For the text-containing cell, return its midpoint in (X, Y) coordinate format. 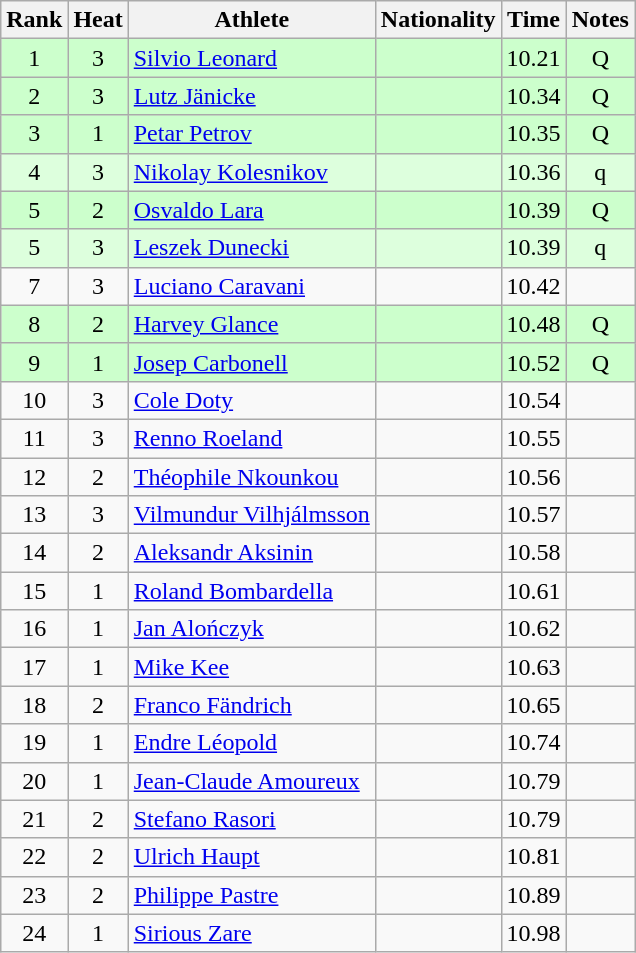
Philippe Pastre (252, 895)
Notes (600, 20)
10.42 (534, 286)
10.57 (534, 515)
22 (34, 857)
10.21 (534, 58)
10.35 (534, 134)
14 (34, 553)
10.63 (534, 667)
Leszek Dunecki (252, 248)
16 (34, 629)
Franco Fändrich (252, 705)
Mike Kee (252, 667)
Théophile Nkounkou (252, 477)
7 (34, 286)
9 (34, 362)
23 (34, 895)
Osvaldo Lara (252, 210)
10.55 (534, 438)
10.34 (534, 96)
10.56 (534, 477)
Rank (34, 20)
Lutz Jänicke (252, 96)
10.58 (534, 553)
20 (34, 781)
10 (34, 400)
Jean-Claude Amoureux (252, 781)
10.36 (534, 172)
Vilmundur Vilhjálmsson (252, 515)
10.65 (534, 705)
Aleksandr Aksinin (252, 553)
21 (34, 819)
10.48 (534, 324)
15 (34, 591)
19 (34, 743)
Silvio Leonard (252, 58)
10.74 (534, 743)
Roland Bombardella (252, 591)
4 (34, 172)
Jan Alończyk (252, 629)
Nationality (438, 20)
12 (34, 477)
Cole Doty (252, 400)
10.98 (534, 933)
Stefano Rasori (252, 819)
11 (34, 438)
Time (534, 20)
8 (34, 324)
Ulrich Haupt (252, 857)
17 (34, 667)
10.61 (534, 591)
Heat (98, 20)
Josep Carbonell (252, 362)
10.52 (534, 362)
Athlete (252, 20)
10.54 (534, 400)
Sirious Zare (252, 933)
Luciano Caravani (252, 286)
Renno Roeland (252, 438)
Nikolay Kolesnikov (252, 172)
Harvey Glance (252, 324)
18 (34, 705)
10.89 (534, 895)
10.81 (534, 857)
24 (34, 933)
Petar Petrov (252, 134)
10.62 (534, 629)
13 (34, 515)
Endre Léopold (252, 743)
